Extract the (x, y) coordinate from the center of the cell holding the provided text.  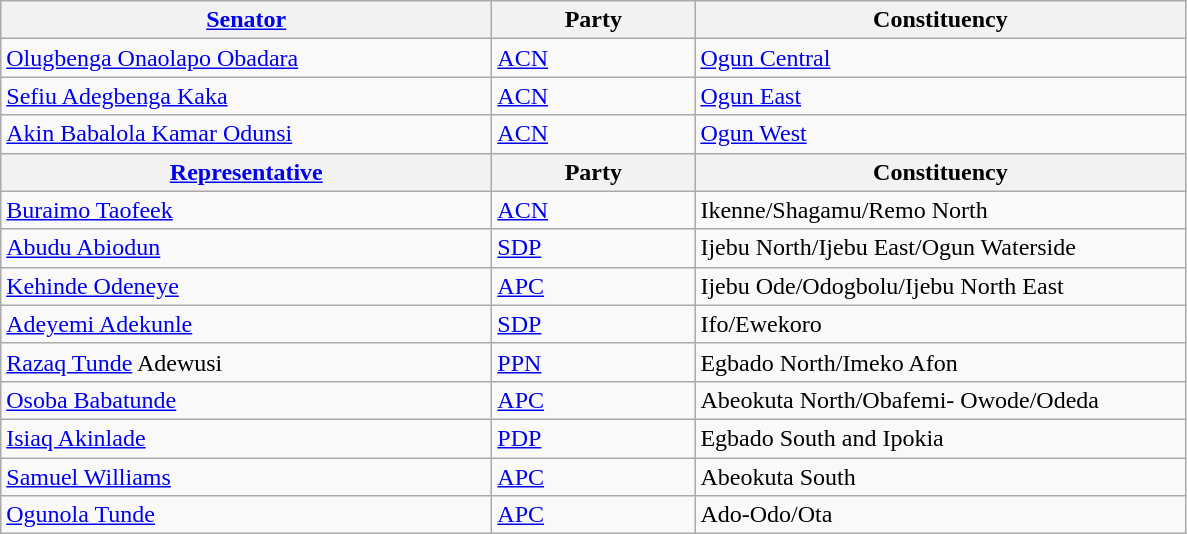
Abudu Abiodun (246, 248)
Ijebu North/Ijebu East/Ogun Waterside (940, 248)
Olugbenga Onaolapo Obadara (246, 58)
Ogun West (940, 134)
Kehinde Odeneye (246, 286)
Akin Babalola Kamar Odunsi (246, 134)
PPN (594, 362)
Egbado South and Ipokia (940, 438)
Ogun Central (940, 58)
Razaq Tunde Adewusi (246, 362)
Egbado North/Imeko Afon (940, 362)
Ijebu Ode/Odogbolu/Ijebu North East (940, 286)
Isiaq Akinlade (246, 438)
Abeokuta North/Obafemi- Owode/Odeda (940, 400)
Senator (246, 20)
PDP (594, 438)
Ogun East (940, 96)
Ado-Odo/Ota (940, 515)
Ifo/Ewekoro (940, 324)
Osoba Babatunde (246, 400)
Representative (246, 172)
Ikenne/Shagamu/Remo North (940, 210)
Abeokuta South (940, 477)
Sefiu Adegbenga Kaka (246, 96)
Buraimo Taofeek (246, 210)
Adeyemi Adekunle (246, 324)
Samuel Williams (246, 477)
Ogunola Tunde (246, 515)
